Pinpoint the cell where the given text exists, returning its [X, Y] midpoint coordinate. 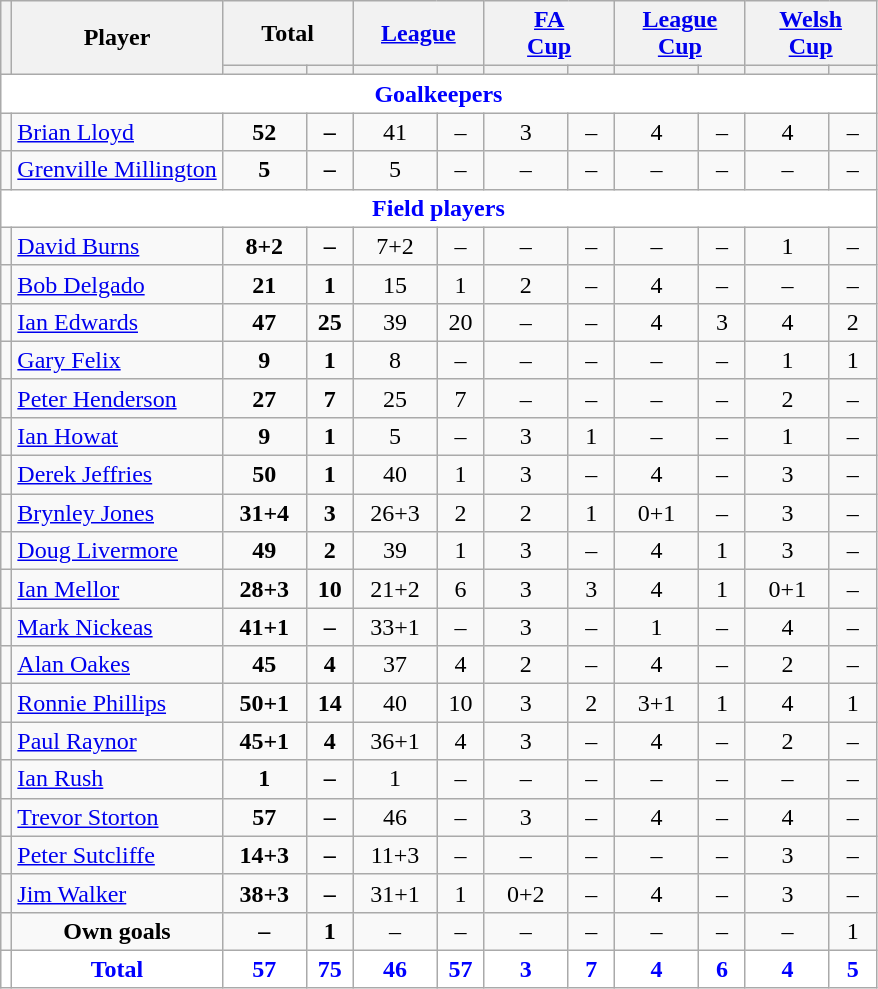
Goalkeepers [438, 94]
36+1 [395, 741]
41+1 [264, 627]
Doug Livermore [117, 551]
75 [330, 969]
LeagueCup [680, 34]
Mark Nickeas [117, 627]
21+2 [395, 589]
Ian Rush [117, 779]
Grenville Millington [117, 170]
Jim Walker [117, 893]
50 [264, 475]
Bob Delgado [117, 284]
Derek Jeffries [117, 475]
33+1 [395, 627]
14+3 [264, 855]
0+2 [526, 893]
Ian Howat [117, 437]
Player [117, 38]
8 [395, 360]
31+4 [264, 513]
14 [330, 703]
7+2 [395, 246]
31+1 [395, 893]
27 [264, 398]
50+1 [264, 703]
8+2 [264, 246]
Trevor Storton [117, 817]
Brian Lloyd [117, 132]
Own goals [117, 931]
Brynley Jones [117, 513]
21 [264, 284]
47 [264, 322]
Ronnie Phillips [117, 703]
49 [264, 551]
Gary Felix [117, 360]
52 [264, 132]
FACup [550, 34]
45+1 [264, 741]
WelshCup [810, 34]
Alan Oakes [117, 665]
Paul Raynor [117, 741]
Field players [438, 208]
League [418, 34]
15 [395, 284]
26+3 [395, 513]
45 [264, 665]
38+3 [264, 893]
3+1 [657, 703]
37 [395, 665]
11+3 [395, 855]
Peter Sutcliffe [117, 855]
Ian Mellor [117, 589]
41 [395, 132]
David Burns [117, 246]
20 [460, 322]
28+3 [264, 589]
Ian Edwards [117, 322]
Peter Henderson [117, 398]
